From the cell containing the given text, extract its center point as [x, y] coordinate. 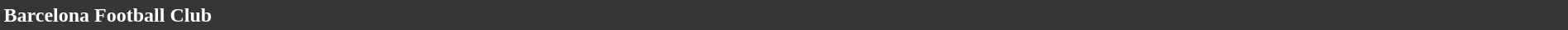
Barcelona Football Club [784, 15]
